Find where the given text appears and provide that cell's center as (x, y) coordinate. 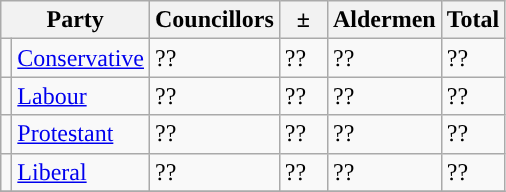
Aldermen (384, 20)
± (303, 20)
Labour (81, 96)
Protestant (81, 134)
Total (473, 20)
Councillors (215, 20)
Conservative (81, 58)
Liberal (81, 172)
Party (76, 20)
